Pinpoint the cell where the given text exists, returning its [x, y] midpoint coordinate. 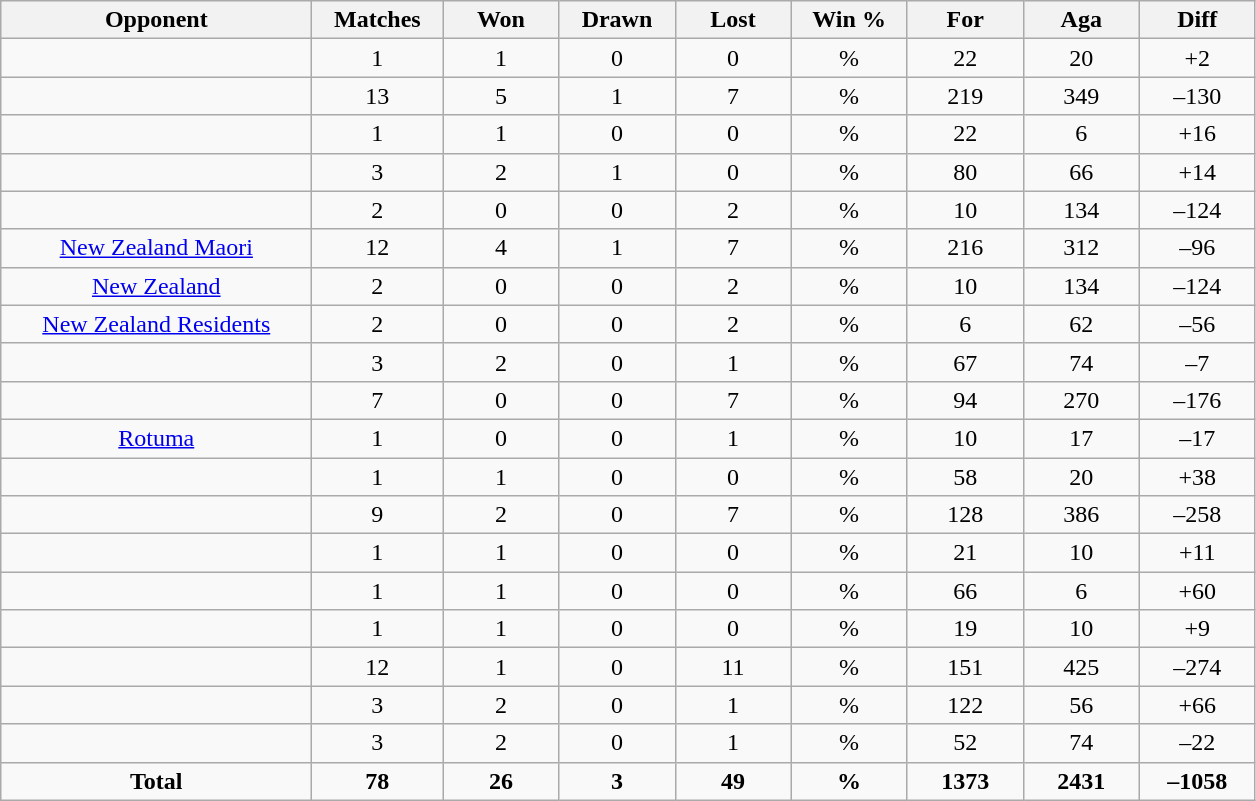
56 [1081, 705]
–96 [1197, 248]
312 [1081, 248]
94 [965, 400]
Opponent [156, 20]
270 [1081, 400]
1373 [965, 781]
+66 [1197, 705]
Total [156, 781]
–7 [1197, 362]
Rotuma [156, 438]
2431 [1081, 781]
–17 [1197, 438]
151 [965, 667]
13 [378, 96]
+9 [1197, 629]
11 [733, 667]
52 [965, 743]
Diff [1197, 20]
17 [1081, 438]
Matches [378, 20]
Aga [1081, 20]
–130 [1197, 96]
–1058 [1197, 781]
80 [965, 172]
21 [965, 553]
78 [378, 781]
+38 [1197, 477]
For [965, 20]
219 [965, 96]
128 [965, 515]
Win % [849, 20]
26 [501, 781]
–56 [1197, 324]
–258 [1197, 515]
+2 [1197, 58]
4 [501, 248]
+11 [1197, 553]
–176 [1197, 400]
425 [1081, 667]
67 [965, 362]
Won [501, 20]
New Zealand [156, 286]
+14 [1197, 172]
62 [1081, 324]
–22 [1197, 743]
349 [1081, 96]
58 [965, 477]
New Zealand Residents [156, 324]
386 [1081, 515]
9 [378, 515]
+60 [1197, 591]
Drawn [617, 20]
49 [733, 781]
19 [965, 629]
–274 [1197, 667]
Lost [733, 20]
216 [965, 248]
5 [501, 96]
New Zealand Maori [156, 248]
+16 [1197, 134]
122 [965, 705]
